Capture the cell that displays the provided text and extract its (x, y) central coordinate. 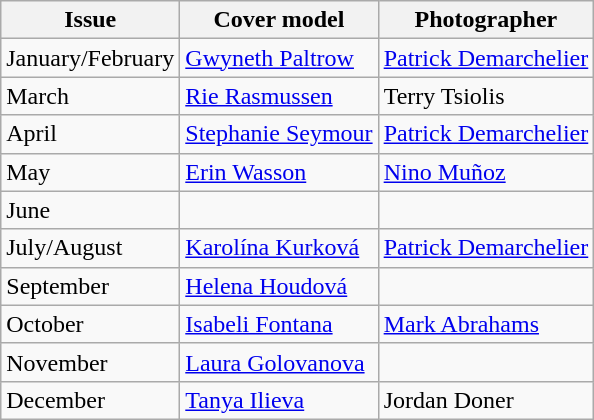
Issue (90, 20)
April (90, 134)
May (90, 172)
Rie Rasmussen (279, 96)
Photographer (486, 20)
Terry Tsiolis (486, 96)
June (90, 210)
Mark Abrahams (486, 324)
Tanya Ilieva (279, 400)
Erin Wasson (279, 172)
January/February (90, 58)
December (90, 400)
November (90, 362)
Laura Golovanova (279, 362)
Isabeli Fontana (279, 324)
Cover model (279, 20)
July/August (90, 248)
Jordan Doner (486, 400)
Nino Muñoz (486, 172)
Karolína Kurková (279, 248)
Gwyneth Paltrow (279, 58)
March (90, 96)
Stephanie Seymour (279, 134)
Helena Houdová (279, 286)
October (90, 324)
September (90, 286)
